Provide the [X, Y] coordinate of the cell's center where the given text is located.  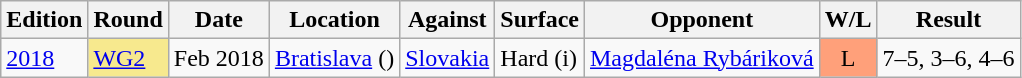
WG2 [128, 58]
2018 [44, 58]
7–5, 3–6, 4–6 [948, 58]
Surface [540, 20]
Feb 2018 [218, 58]
Hard (i) [540, 58]
Against [448, 20]
W/L [848, 20]
Opponent [702, 20]
L [848, 58]
Date [218, 20]
Bratislava () [334, 58]
Edition [44, 20]
Round [128, 20]
Result [948, 20]
Magdaléna Rybáriková [702, 58]
Slovakia [448, 58]
Location [334, 20]
